Identify which cell holds the provided text, then report its [x, y] central coordinate. 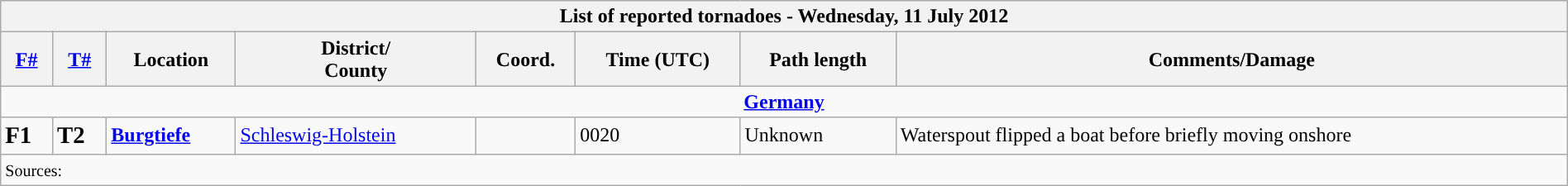
List of reported tornadoes - Wednesday, 11 July 2012 [784, 17]
Coord. [525, 60]
F# [26, 60]
District/County [356, 60]
Waterspout flipped a boat before briefly moving onshore [1231, 136]
Location [171, 60]
0020 [658, 136]
Time (UTC) [658, 60]
Unknown [818, 136]
T2 [79, 136]
Sources: [784, 169]
T# [79, 60]
F1 [26, 136]
Schleswig-Holstein [356, 136]
Burgtiefe [171, 136]
Comments/Damage [1231, 60]
Path length [818, 60]
Germany [784, 102]
